From the cell containing the given text, extract its center point as (x, y) coordinate. 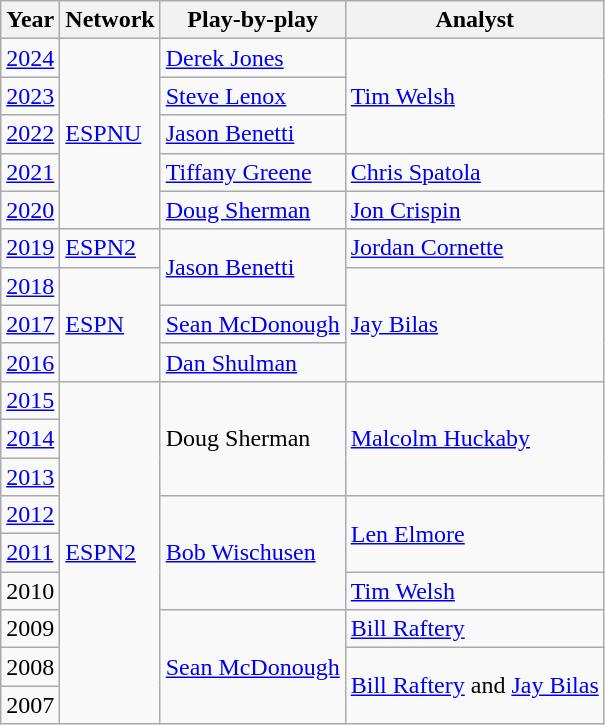
Jay Bilas (474, 324)
2017 (30, 324)
Len Elmore (474, 534)
Bob Wischusen (252, 553)
Year (30, 20)
2014 (30, 438)
Network (110, 20)
2021 (30, 172)
2016 (30, 362)
2020 (30, 210)
Analyst (474, 20)
Tiffany Greene (252, 172)
2024 (30, 58)
Jon Crispin (474, 210)
Jordan Cornette (474, 248)
Steve Lenox (252, 96)
ESPN (110, 324)
Bill Raftery (474, 629)
Derek Jones (252, 58)
Dan Shulman (252, 362)
2011 (30, 553)
Play-by-play (252, 20)
2013 (30, 477)
2018 (30, 286)
2022 (30, 134)
2008 (30, 667)
2012 (30, 515)
2019 (30, 248)
ESPNU (110, 134)
2010 (30, 591)
2007 (30, 705)
Chris Spatola (474, 172)
2009 (30, 629)
Bill Raftery and Jay Bilas (474, 686)
Malcolm Huckaby (474, 438)
2015 (30, 400)
2023 (30, 96)
